Locate the cell with the specified text and output its [X, Y] center coordinate. 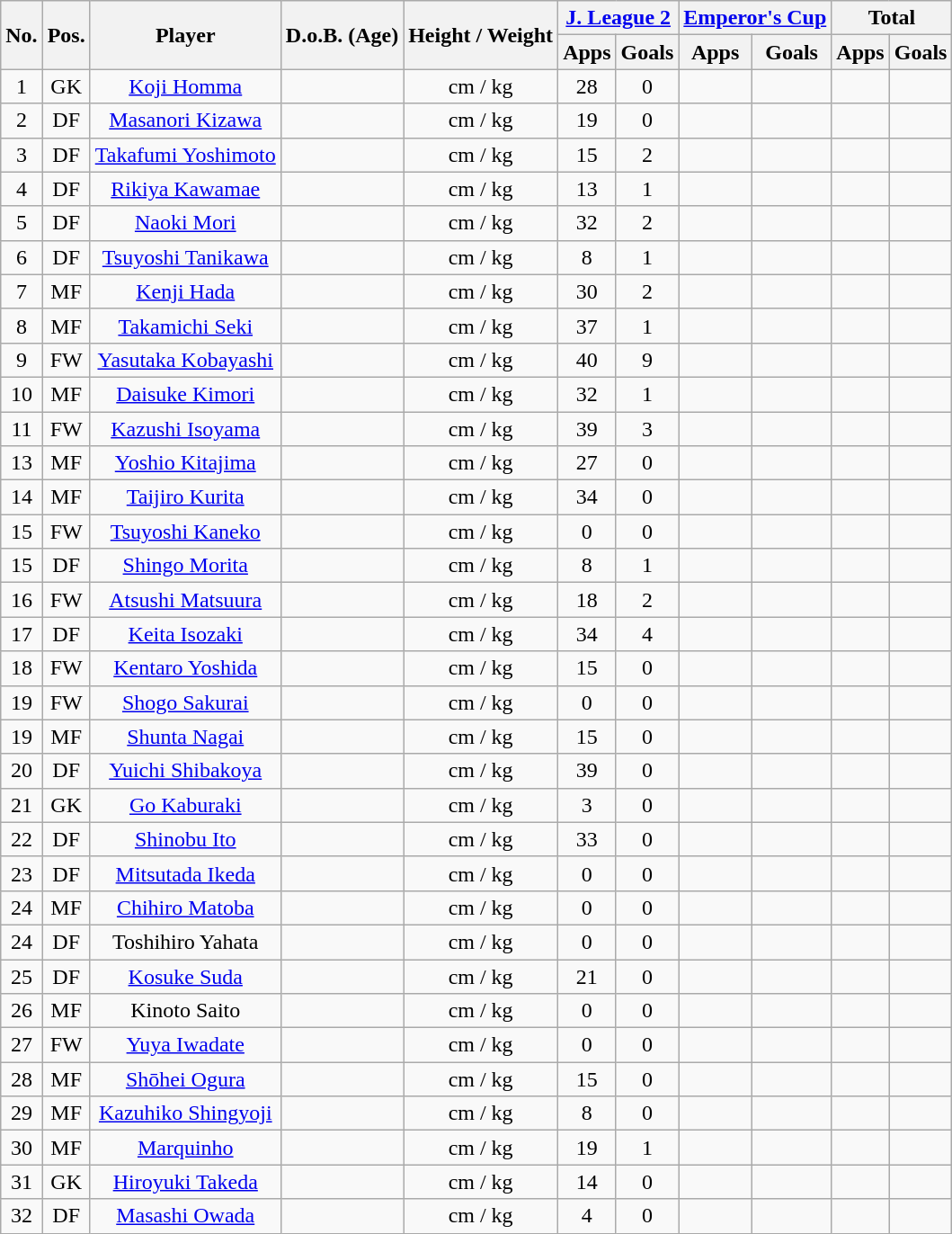
22 [22, 839]
J. League 2 [618, 18]
Shogo Sakurai [185, 702]
No. [22, 35]
26 [22, 1011]
Tsuyoshi Kaneko [185, 532]
Mitsutada Ikeda [185, 873]
Kazuhiko Shingyoji [185, 1113]
Yasutaka Kobayashi [185, 360]
Emperor's Cup [755, 18]
Yoshio Kitajima [185, 463]
Hiroyuki Takeda [185, 1182]
Marquinho [185, 1148]
Takamichi Seki [185, 326]
Pos. [67, 35]
Height / Weight [481, 35]
Tsuyoshi Tanikawa [185, 257]
40 [587, 360]
Total [892, 18]
Player [185, 35]
Shingo Morita [185, 566]
31 [22, 1182]
Chihiro Matoba [185, 908]
Kentaro Yoshida [185, 668]
20 [22, 771]
Yuya Iwadate [185, 1045]
Kazushi Isoyama [185, 429]
29 [22, 1113]
Shunta Nagai [185, 737]
16 [22, 600]
Taijiro Kurita [185, 497]
Atsushi Matsuura [185, 600]
11 [22, 429]
Naoki Mori [185, 223]
Kosuke Suda [185, 976]
10 [22, 394]
Shinobu Ito [185, 839]
Kenji Hada [185, 291]
Toshihiro Yahata [185, 942]
Keita Isozaki [185, 634]
Daisuke Kimori [185, 394]
33 [587, 839]
25 [22, 976]
23 [22, 873]
Masashi Owada [185, 1216]
7 [22, 291]
6 [22, 257]
Masanori Kizawa [185, 121]
Go Kaburaki [185, 805]
Koji Homma [185, 86]
37 [587, 326]
17 [22, 634]
Kinoto Saito [185, 1011]
5 [22, 223]
D.o.B. (Age) [342, 35]
Yuichi Shibakoya [185, 771]
Shōhei Ogura [185, 1079]
Takafumi Yoshimoto [185, 155]
Rikiya Kawamae [185, 189]
